Pinpoint the cell where the given text exists, returning its (X, Y) midpoint coordinate. 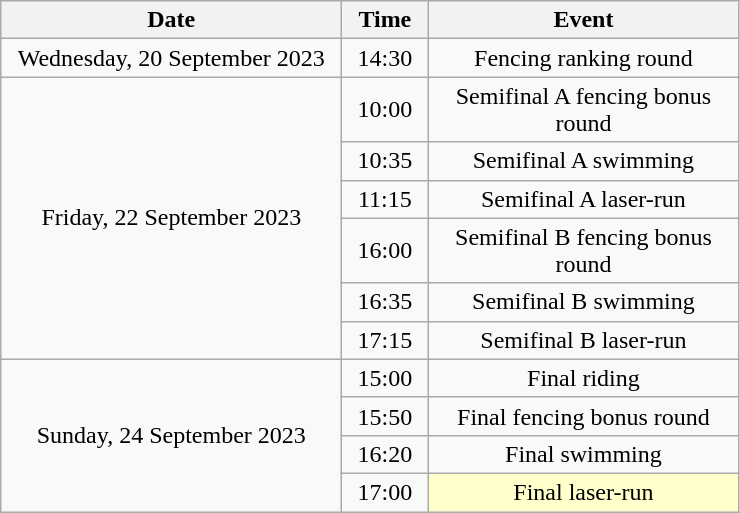
Sunday, 24 September 2023 (172, 435)
16:35 (385, 302)
11:15 (385, 199)
Semifinal B swimming (584, 302)
16:20 (385, 454)
Semifinal A swimming (584, 161)
Semifinal B laser-run (584, 340)
Time (385, 20)
Semifinal A laser-run (584, 199)
Final laser-run (584, 492)
Semifinal A fencing bonus round (584, 110)
17:15 (385, 340)
Final riding (584, 378)
Wednesday, 20 September 2023 (172, 58)
10:35 (385, 161)
15:00 (385, 378)
14:30 (385, 58)
17:00 (385, 492)
Event (584, 20)
Final swimming (584, 454)
Date (172, 20)
Friday, 22 September 2023 (172, 218)
Semifinal B fencing bonus round (584, 250)
10:00 (385, 110)
Fencing ranking round (584, 58)
Final fencing bonus round (584, 416)
16:00 (385, 250)
15:50 (385, 416)
